Determine the (x, y) coordinate at the center of the cell enclosing the given text.  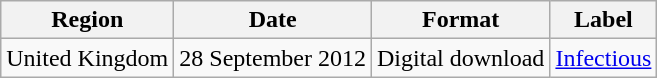
United Kingdom (88, 58)
28 September 2012 (273, 58)
Region (88, 20)
Digital download (461, 58)
Label (604, 20)
Infectious (604, 58)
Date (273, 20)
Format (461, 20)
